Locate the cell with the specified text and output its (x, y) center coordinate. 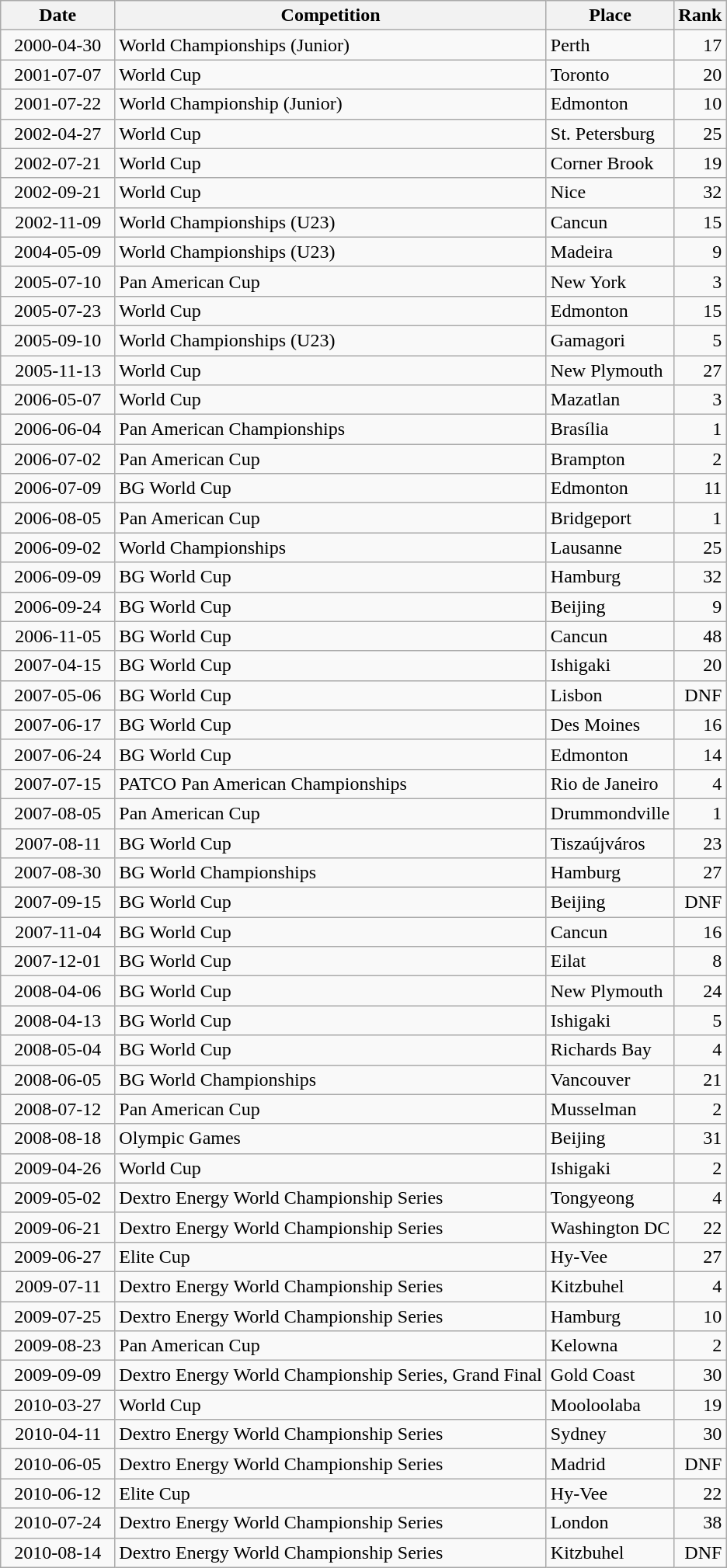
PATCO Pan American Championships (331, 784)
2009-06-21 (57, 1227)
2005-11-13 (57, 370)
Washington DC (610, 1227)
2007-05-06 (57, 695)
2006-06-04 (57, 429)
2000-04-30 (57, 45)
Dextro Energy World Championship Series, Grand Final (331, 1375)
2010-04-11 (57, 1434)
Bridgeport (610, 518)
Competition (331, 16)
Nice (610, 193)
2006-08-05 (57, 518)
8 (701, 961)
2007-09-15 (57, 902)
Tongyeong (610, 1198)
23 (701, 843)
Lausanne (610, 548)
Corner Brook (610, 163)
2009-07-25 (57, 1316)
2007-08-30 (57, 873)
2009-08-23 (57, 1346)
Kelowna (610, 1346)
2009-07-11 (57, 1286)
31 (701, 1139)
2001-07-07 (57, 75)
2007-11-04 (57, 932)
World Championships (Junior) (331, 45)
Gamagori (610, 340)
2010-06-05 (57, 1464)
2007-04-15 (57, 666)
Mazatlan (610, 400)
2009-06-27 (57, 1257)
Brasília (610, 429)
2008-08-18 (57, 1139)
Mooloolaba (610, 1405)
2006-09-09 (57, 577)
2006-09-02 (57, 548)
48 (701, 636)
38 (701, 1523)
2007-07-15 (57, 784)
2006-11-05 (57, 636)
2005-07-23 (57, 311)
Rank (701, 16)
Brampton (610, 459)
11 (701, 488)
2006-09-24 (57, 607)
Madeira (610, 252)
2007-12-01 (57, 961)
Tiszaújváros (610, 843)
2008-05-04 (57, 1050)
2010-03-27 (57, 1405)
2005-07-10 (57, 281)
2009-05-02 (57, 1198)
2008-06-05 (57, 1080)
2007-08-05 (57, 813)
Madrid (610, 1464)
2007-06-24 (57, 754)
New York (610, 281)
Pan American Championships (331, 429)
Eilat (610, 961)
2002-11-09 (57, 222)
Rio de Janeiro (610, 784)
Date (57, 16)
14 (701, 754)
2002-07-21 (57, 163)
2006-07-02 (57, 459)
2001-07-22 (57, 104)
2007-08-11 (57, 843)
Richards Bay (610, 1050)
2005-09-10 (57, 340)
2007-06-17 (57, 725)
2009-09-09 (57, 1375)
Des Moines (610, 725)
London (610, 1523)
World Championship (Junior) (331, 104)
Vancouver (610, 1080)
2010-08-14 (57, 1552)
2006-07-09 (57, 488)
2009-04-26 (57, 1168)
World Championships (331, 548)
Musselman (610, 1109)
2002-04-27 (57, 134)
Drummondville (610, 813)
2008-04-13 (57, 1020)
Perth (610, 45)
2008-04-06 (57, 991)
17 (701, 45)
24 (701, 991)
2008-07-12 (57, 1109)
Olympic Games (331, 1139)
2010-07-24 (57, 1523)
21 (701, 1080)
Place (610, 16)
2006-05-07 (57, 400)
Lisbon (610, 695)
Toronto (610, 75)
2004-05-09 (57, 252)
Gold Coast (610, 1375)
Sydney (610, 1434)
2002-09-21 (57, 193)
2010-06-12 (57, 1493)
St. Petersburg (610, 134)
